Locate the cell with the specified text and output its [x, y] center coordinate. 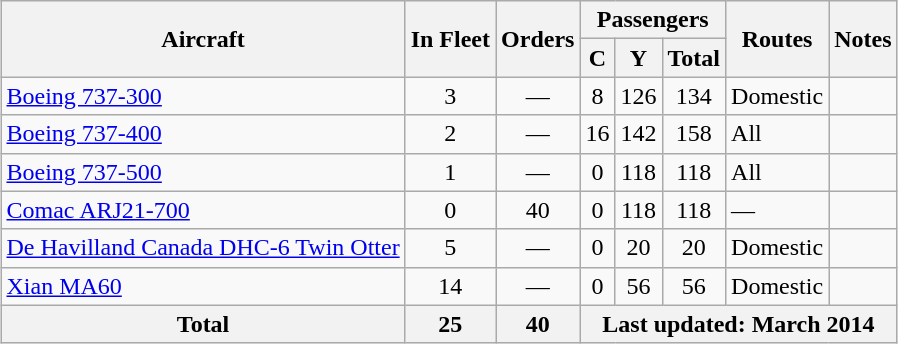
De Havilland Canada DHC-6 Twin Otter [203, 248]
In Fleet [450, 39]
5 [450, 248]
Xian MA60 [203, 286]
2 [450, 134]
14 [450, 286]
142 [638, 134]
Aircraft [203, 39]
C [598, 58]
Y [638, 58]
3 [450, 96]
16 [598, 134]
Routes [778, 39]
Comac ARJ21-700 [203, 210]
Notes [863, 39]
126 [638, 96]
1 [450, 172]
Boeing 737-400 [203, 134]
Last updated: March 2014 [738, 324]
134 [694, 96]
Passengers [653, 20]
Boeing 737-500 [203, 172]
158 [694, 134]
Boeing 737-300 [203, 96]
8 [598, 96]
Orders [538, 39]
25 [450, 324]
